Locate the cell with the specified text and output its (X, Y) center coordinate. 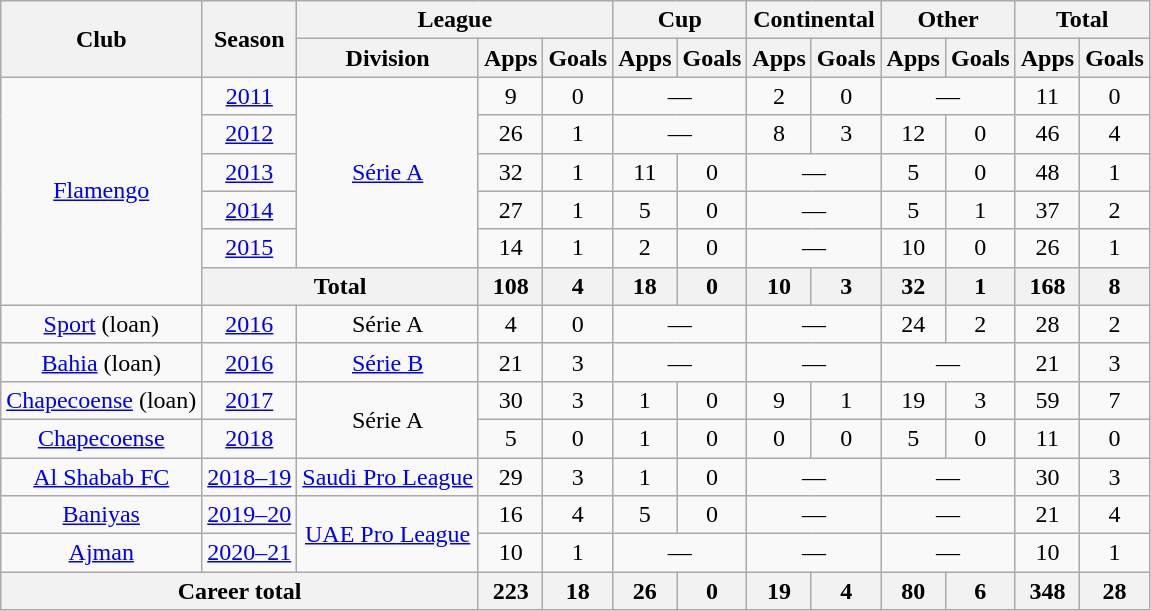
48 (1047, 172)
Bahia (loan) (102, 362)
Chapecoense (102, 438)
2018 (250, 438)
Série B (388, 362)
12 (913, 134)
24 (913, 324)
6 (980, 591)
Baniyas (102, 515)
2015 (250, 248)
27 (510, 210)
Club (102, 39)
Ajman (102, 553)
Sport (loan) (102, 324)
Other (948, 20)
348 (1047, 591)
223 (510, 591)
80 (913, 591)
2019–20 (250, 515)
59 (1047, 400)
Season (250, 39)
Saudi Pro League (388, 477)
Chapecoense (loan) (102, 400)
46 (1047, 134)
37 (1047, 210)
168 (1047, 286)
Career total (240, 591)
29 (510, 477)
League (455, 20)
UAE Pro League (388, 534)
16 (510, 515)
2018–19 (250, 477)
108 (510, 286)
2014 (250, 210)
7 (1115, 400)
Division (388, 58)
Cup (680, 20)
Continental (814, 20)
2011 (250, 96)
2012 (250, 134)
2020–21 (250, 553)
2013 (250, 172)
2017 (250, 400)
14 (510, 248)
Flamengo (102, 191)
Al Shabab FC (102, 477)
